Pinpoint the cell where the given text exists, returning its (x, y) midpoint coordinate. 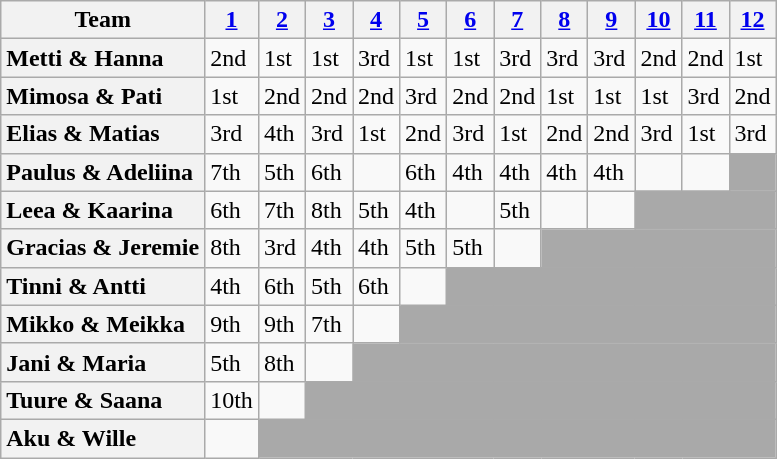
2 (282, 20)
Mimosa & Pati (103, 96)
11 (706, 20)
5 (424, 20)
3 (328, 20)
12 (752, 20)
6 (470, 20)
Metti & Hanna (103, 58)
Paulus & Adeliina (103, 172)
Elias & Matias (103, 134)
Tuure & Saana (103, 400)
Leea & Kaarina (103, 210)
1 (232, 20)
Gracias & Jeremie (103, 248)
4 (376, 20)
10 (658, 20)
10th (232, 400)
Mikko & Meikka (103, 324)
Jani & Maria (103, 362)
9 (612, 20)
8 (564, 20)
Tinni & Antti (103, 286)
Aku & Wille (103, 438)
Team (103, 20)
7 (518, 20)
